Find where the given text appears and provide that cell's center as [X, Y] coordinate. 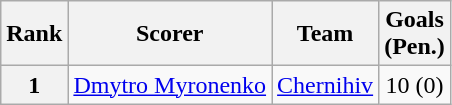
Goals(Pen.) [415, 34]
10 (0) [415, 85]
Scorer [170, 34]
Team [326, 34]
Chernihiv [326, 85]
Rank [34, 34]
Dmytro Myronenko [170, 85]
1 [34, 85]
